Determine the (x, y) coordinate at the center of the cell enclosing the given text.  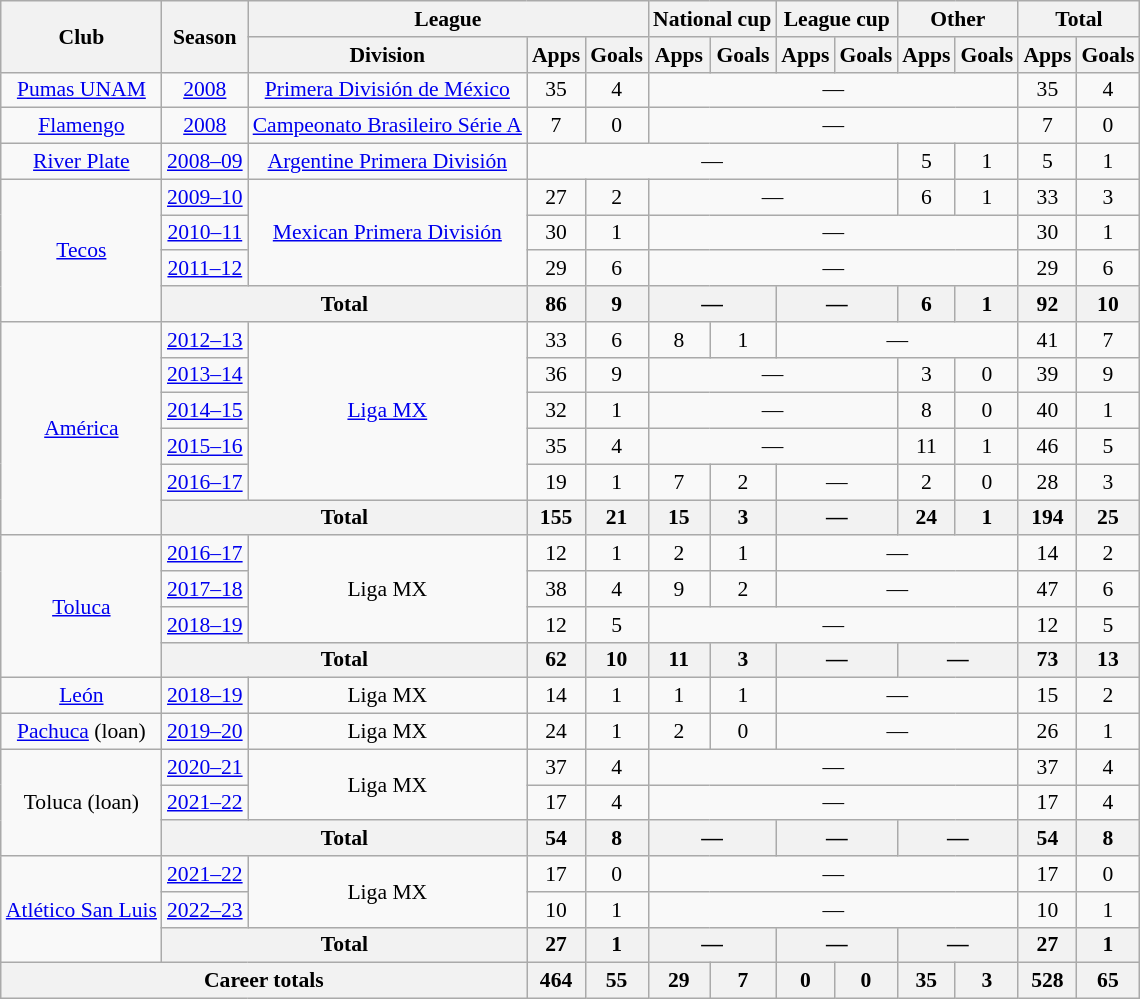
2022–23 (205, 910)
2017–18 (205, 589)
2012–13 (205, 340)
38 (556, 589)
League (448, 19)
41 (1047, 340)
Club (82, 36)
47 (1047, 589)
73 (1047, 660)
2019–20 (205, 732)
55 (616, 981)
2010–11 (205, 233)
92 (1047, 304)
Toluca (loan) (82, 802)
América (82, 429)
Career totals (264, 981)
Mexican Primera División (388, 232)
León (82, 696)
39 (1047, 375)
Atlético San Luis (82, 910)
21 (616, 518)
Tecos (82, 250)
2020–21 (205, 767)
62 (556, 660)
Flamengo (82, 126)
65 (1108, 981)
86 (556, 304)
528 (1047, 981)
36 (556, 375)
2011–12 (205, 269)
National cup (712, 19)
25 (1108, 518)
Division (388, 55)
40 (1047, 411)
Primera División de México (388, 90)
Argentine Primera División (388, 162)
155 (556, 518)
464 (556, 981)
2009–10 (205, 197)
River Plate (82, 162)
Toluca (82, 607)
32 (556, 411)
194 (1047, 518)
Campeonato Brasileiro Série A (388, 126)
13 (1108, 660)
Pumas UNAM (82, 90)
2008–09 (205, 162)
28 (1047, 482)
Season (205, 36)
19 (556, 482)
2015–16 (205, 447)
46 (1047, 447)
League cup (836, 19)
Other (958, 19)
Pachuca (loan) (82, 732)
2013–14 (205, 375)
2014–15 (205, 411)
26 (1047, 732)
